For the text-containing cell, return its midpoint in [X, Y] coordinate format. 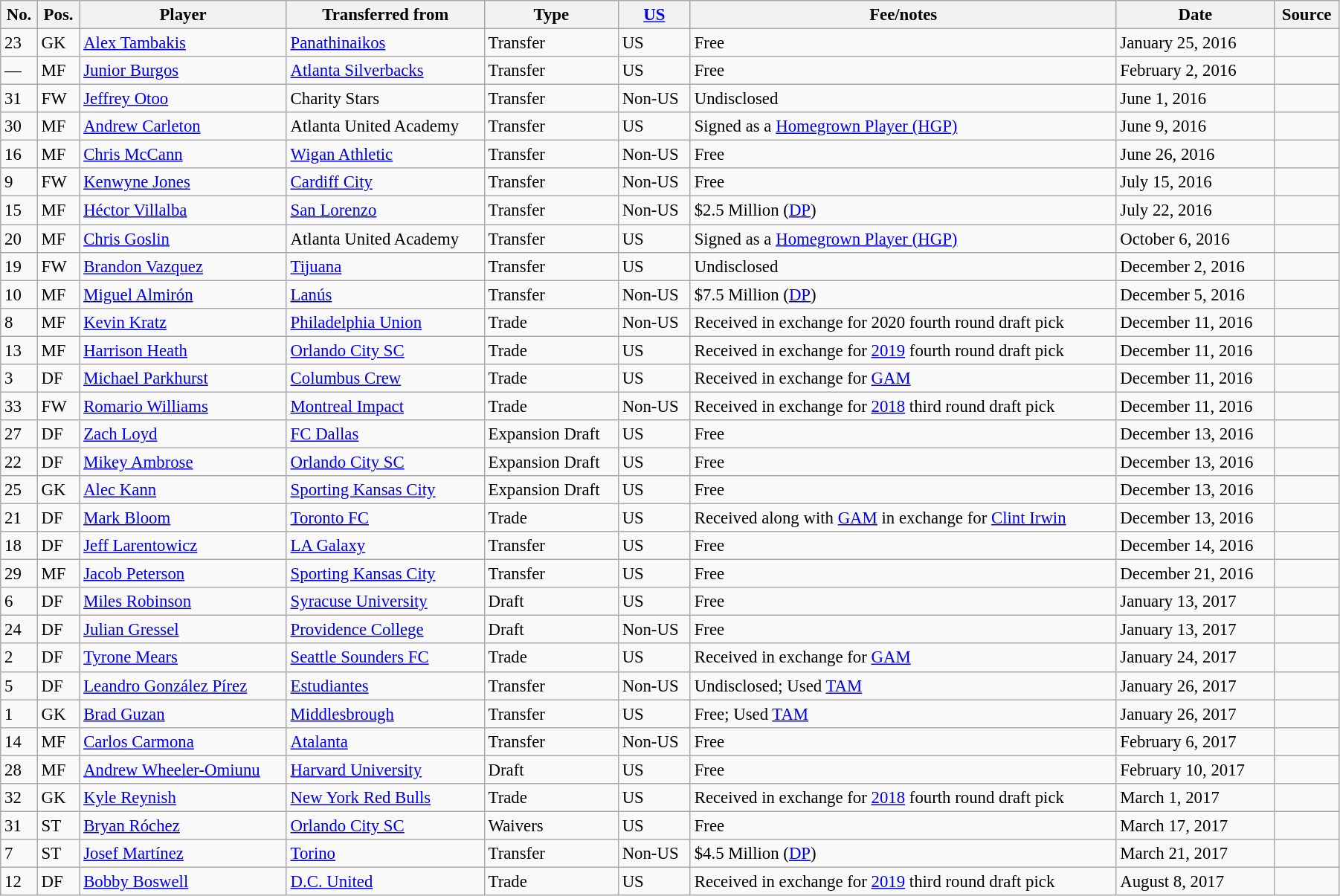
June 26, 2016 [1196, 155]
Cardiff City [385, 182]
18 [19, 546]
Fee/notes [903, 15]
Brandon Vazquez [183, 266]
Tijuana [385, 266]
Syracuse University [385, 602]
29 [19, 574]
Atlanta Silverbacks [385, 71]
Harvard University [385, 770]
22 [19, 462]
Josef Martínez [183, 854]
December 5, 2016 [1196, 294]
1 [19, 714]
December 21, 2016 [1196, 574]
15 [19, 210]
Tyrone Mears [183, 658]
Jacob Peterson [183, 574]
March 17, 2017 [1196, 825]
8 [19, 322]
June 9, 2016 [1196, 126]
January 25, 2016 [1196, 43]
Jeff Larentowicz [183, 546]
— [19, 71]
Carlos Carmona [183, 741]
14 [19, 741]
October 6, 2016 [1196, 239]
FC Dallas [385, 434]
16 [19, 155]
August 8, 2017 [1196, 881]
Philadelphia Union [385, 322]
33 [19, 406]
Chris Goslin [183, 239]
20 [19, 239]
28 [19, 770]
July 22, 2016 [1196, 210]
Undisclosed; Used TAM [903, 686]
June 1, 2016 [1196, 99]
32 [19, 798]
Zach Loyd [183, 434]
Alec Kann [183, 490]
No. [19, 15]
2 [19, 658]
Received in exchange for 2019 fourth round draft pick [903, 350]
LA Galaxy [385, 546]
Miles Robinson [183, 602]
Player [183, 15]
Panathinaikos [385, 43]
5 [19, 686]
Columbus Crew [385, 378]
Charity Stars [385, 99]
Toronto FC [385, 518]
Romario Williams [183, 406]
Pos. [58, 15]
Michael Parkhurst [183, 378]
February 2, 2016 [1196, 71]
Kyle Reynish [183, 798]
Jeffrey Otoo [183, 99]
Kevin Kratz [183, 322]
$7.5 Million (DP) [903, 294]
23 [19, 43]
Andrew Wheeler-Omiunu [183, 770]
Mikey Ambrose [183, 462]
Providence College [385, 630]
Alex Tambakis [183, 43]
July 15, 2016 [1196, 182]
Héctor Villalba [183, 210]
Chris McCann [183, 155]
$2.5 Million (DP) [903, 210]
Transferred from [385, 15]
Free; Used TAM [903, 714]
21 [19, 518]
Source [1307, 15]
Type [551, 15]
Wigan Athletic [385, 155]
Leandro González Pírez [183, 686]
Mark Bloom [183, 518]
Middlesbrough [385, 714]
Received in exchange for 2020 fourth round draft pick [903, 322]
January 24, 2017 [1196, 658]
Andrew Carleton [183, 126]
D.C. United [385, 881]
Estudiantes [385, 686]
Bryan Róchez [183, 825]
Montreal Impact [385, 406]
February 10, 2017 [1196, 770]
Received in exchange for 2018 fourth round draft pick [903, 798]
Kenwyne Jones [183, 182]
Torino [385, 854]
24 [19, 630]
10 [19, 294]
6 [19, 602]
Harrison Heath [183, 350]
San Lorenzo [385, 210]
Date [1196, 15]
Received along with GAM in exchange for Clint Irwin [903, 518]
February 6, 2017 [1196, 741]
Junior Burgos [183, 71]
December 14, 2016 [1196, 546]
30 [19, 126]
Received in exchange for 2019 third round draft pick [903, 881]
Waivers [551, 825]
Miguel Almirón [183, 294]
Brad Guzan [183, 714]
Atalanta [385, 741]
Julian Gressel [183, 630]
13 [19, 350]
New York Red Bulls [385, 798]
$4.5 Million (DP) [903, 854]
7 [19, 854]
March 21, 2017 [1196, 854]
27 [19, 434]
Received in exchange for 2018 third round draft pick [903, 406]
25 [19, 490]
December 2, 2016 [1196, 266]
3 [19, 378]
Lanús [385, 294]
March 1, 2017 [1196, 798]
12 [19, 881]
19 [19, 266]
Bobby Boswell [183, 881]
Seattle Sounders FC [385, 658]
9 [19, 182]
